From the cell containing the given text, extract its center point as [x, y] coordinate. 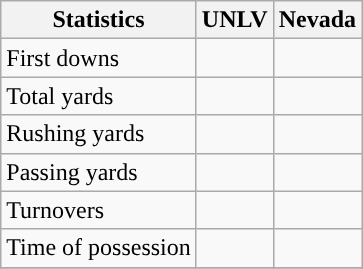
Passing yards [99, 172]
Total yards [99, 96]
UNLV [234, 20]
Turnovers [99, 210]
Statistics [99, 20]
Time of possession [99, 248]
First downs [99, 58]
Rushing yards [99, 134]
Nevada [317, 20]
